Locate the cell with the specified text and output its [x, y] center coordinate. 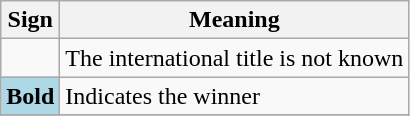
Indicates the winner [234, 96]
Sign [30, 20]
The international title is not known [234, 58]
Meaning [234, 20]
Bold [30, 96]
